Detect which cell encompasses the target text, then output its (x, y) center coordinate. 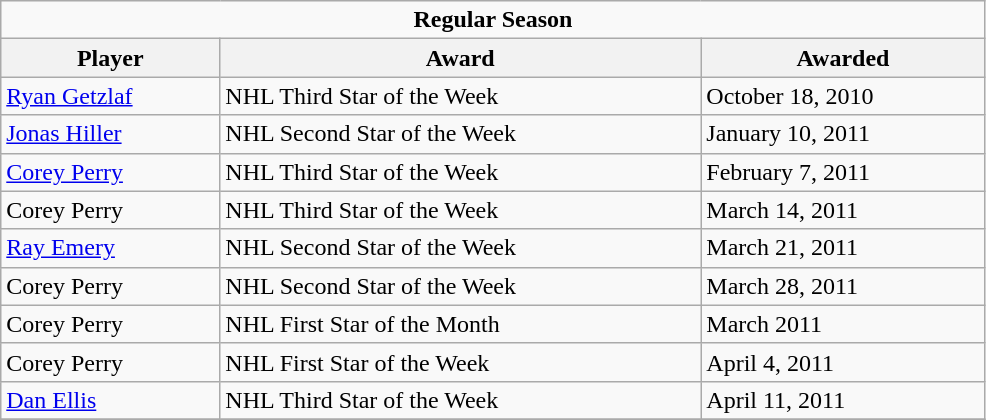
Jonas Hiller (110, 134)
January 10, 2011 (843, 134)
March 28, 2011 (843, 286)
Player (110, 58)
NHL First Star of the Week (460, 362)
March 14, 2011 (843, 210)
February 7, 2011 (843, 172)
NHL First Star of the Month (460, 324)
Ray Emery (110, 248)
Dan Ellis (110, 400)
Awarded (843, 58)
October 18, 2010 (843, 96)
Award (460, 58)
Ryan Getzlaf (110, 96)
March 21, 2011 (843, 248)
March 2011 (843, 324)
April 4, 2011 (843, 362)
April 11, 2011 (843, 400)
Regular Season (493, 20)
